Identify which cell holds the provided text, then report its (X, Y) central coordinate. 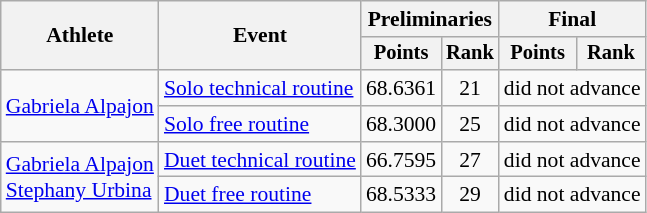
21 (470, 88)
Final (572, 19)
Event (260, 36)
Solo free routine (260, 124)
Duet free routine (260, 195)
29 (470, 195)
25 (470, 124)
Gabriela AlpajonStephany Urbina (80, 178)
Preliminaries (430, 19)
68.5333 (401, 195)
66.7595 (401, 160)
Duet technical routine (260, 160)
Solo technical routine (260, 88)
27 (470, 160)
68.3000 (401, 124)
Gabriela Alpajon (80, 106)
68.6361 (401, 88)
Athlete (80, 36)
